Capture the cell that displays the provided text and extract its (x, y) central coordinate. 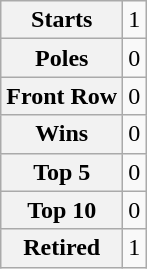
Top 5 (62, 172)
Front Row (62, 96)
Starts (62, 20)
Wins (62, 134)
Poles (62, 58)
Retired (62, 248)
Top 10 (62, 210)
